Scan for the cell matching the given text and deliver its (x, y) coordinate at center. 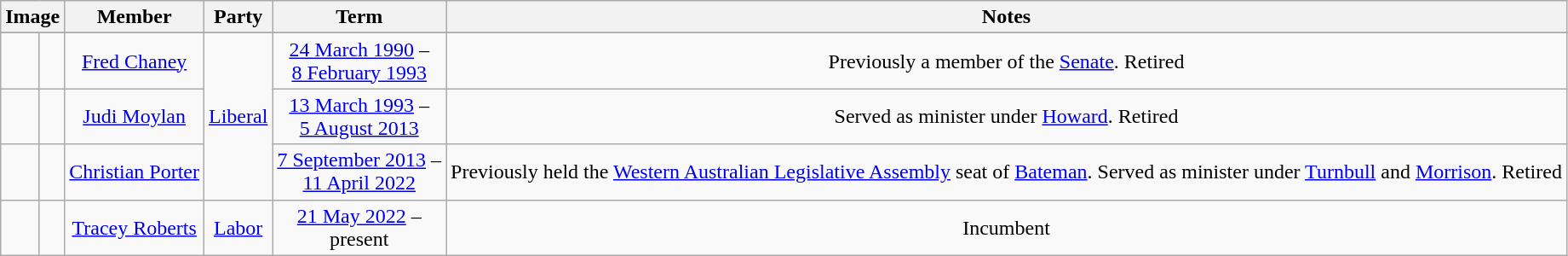
Served as minister under Howard. Retired (1007, 116)
Tracey Roberts (135, 227)
Labor (238, 227)
Christian Porter (135, 172)
Incumbent (1007, 227)
Image (32, 17)
Previously a member of the Senate. Retired (1007, 61)
Notes (1007, 17)
13 March 1993 –5 August 2013 (359, 116)
Liberal (238, 116)
Judi Moylan (135, 116)
Term (359, 17)
Fred Chaney (135, 61)
Previously held the Western Australian Legislative Assembly seat of Bateman. Served as minister under Turnbull and Morrison. Retired (1007, 172)
Member (135, 17)
7 September 2013 –11 April 2022 (359, 172)
Party (238, 17)
24 March 1990 –8 February 1993 (359, 61)
21 May 2022 –present (359, 227)
